Find where the given text appears and provide that cell's center as [X, Y] coordinate. 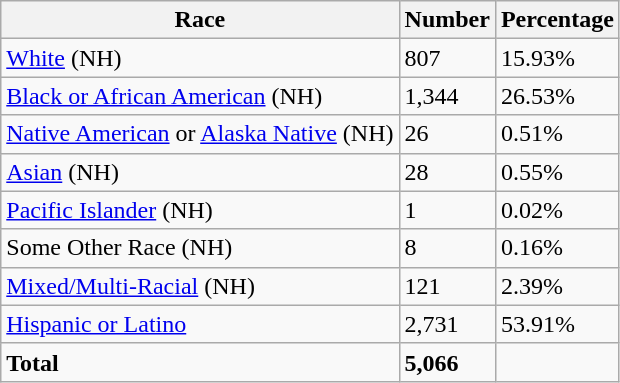
Percentage [557, 20]
2,731 [447, 324]
26.53% [557, 96]
Total [200, 362]
26 [447, 134]
15.93% [557, 58]
121 [447, 286]
1,344 [447, 96]
5,066 [447, 362]
1 [447, 210]
0.16% [557, 248]
0.55% [557, 172]
Pacific Islander (NH) [200, 210]
0.51% [557, 134]
28 [447, 172]
8 [447, 248]
0.02% [557, 210]
807 [447, 58]
Hispanic or Latino [200, 324]
2.39% [557, 286]
Asian (NH) [200, 172]
Black or African American (NH) [200, 96]
Number [447, 20]
White (NH) [200, 58]
53.91% [557, 324]
Native American or Alaska Native (NH) [200, 134]
Some Other Race (NH) [200, 248]
Mixed/Multi-Racial (NH) [200, 286]
Race [200, 20]
